Return (x, y) of the center of cell containing provided text 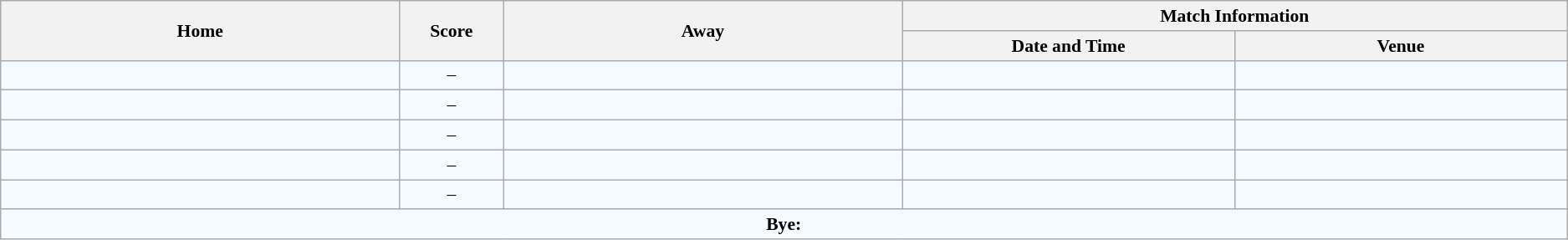
Home (201, 30)
Venue (1400, 46)
Away (702, 30)
Score (452, 30)
Date and Time (1069, 46)
Bye: (784, 225)
Match Information (1234, 16)
